Detect which cell encompasses the target text, then output its [x, y] center coordinate. 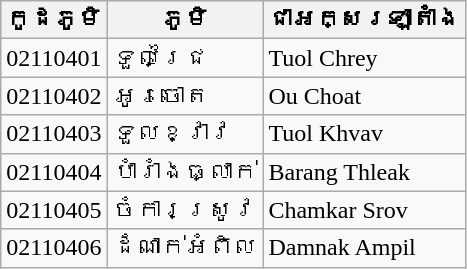
02110402 [54, 96]
ចំការស្រូវ [186, 210]
អូរចោត [186, 96]
Tuol Khvav [364, 134]
02110405 [54, 210]
Tuol Chrey [364, 58]
ជាអក្សរឡាតាំង [364, 20]
ភូមិ [186, 20]
Barang Thleak [364, 172]
02110406 [54, 248]
បាំរាំងធ្លាក់ [186, 172]
Ou Choat [364, 96]
Damnak Ampil [364, 248]
ទួលជ្រៃ [186, 58]
02110404 [54, 172]
កូដភូមិ [54, 20]
Chamkar Srov [364, 210]
02110403 [54, 134]
ដំណាក់អំពិល [186, 248]
02110401 [54, 58]
ទួលខ្វាវ [186, 134]
